Return [x, y] of the center of cell containing provided text 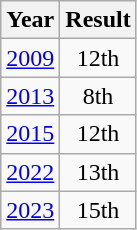
2009 [30, 58]
Result [98, 20]
13th [98, 172]
2023 [30, 210]
2013 [30, 96]
2015 [30, 134]
2022 [30, 172]
8th [98, 96]
Year [30, 20]
15th [98, 210]
